From the cell containing the given text, extract its center point as (x, y) coordinate. 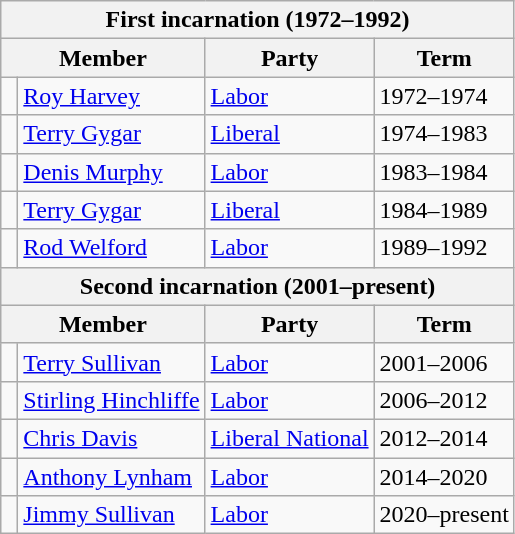
2012–2014 (444, 438)
1983–1984 (444, 172)
Anthony Lynham (112, 477)
Second incarnation (2001–present) (258, 286)
First incarnation (1972–1992) (258, 20)
Terry Sullivan (112, 362)
Roy Harvey (112, 96)
1972–1974 (444, 96)
Chris Davis (112, 438)
1989–1992 (444, 248)
Rod Welford (112, 248)
2006–2012 (444, 400)
Stirling Hinchliffe (112, 400)
2001–2006 (444, 362)
2020–present (444, 515)
Jimmy Sullivan (112, 515)
1974–1983 (444, 134)
2014–2020 (444, 477)
Liberal National (290, 438)
Denis Murphy (112, 172)
1984–1989 (444, 210)
